Provide the (X, Y) coordinate of the cell's center where the given text is located.  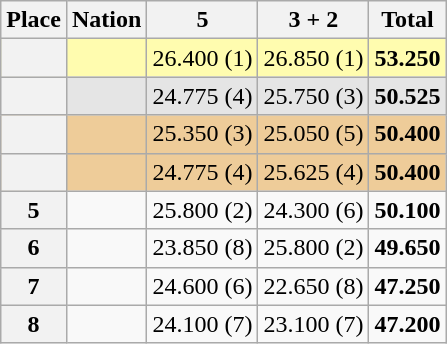
22.650 (8) (314, 286)
24.100 (7) (202, 324)
24.600 (6) (202, 286)
Total (408, 20)
25.350 (3) (202, 134)
3 + 2 (314, 20)
47.200 (408, 324)
23.100 (7) (314, 324)
6 (34, 248)
49.650 (408, 248)
23.850 (8) (202, 248)
8 (34, 324)
24.300 (6) (314, 210)
50.100 (408, 210)
25.050 (5) (314, 134)
25.625 (4) (314, 172)
26.400 (1) (202, 58)
Nation (106, 20)
53.250 (408, 58)
50.525 (408, 96)
47.250 (408, 286)
25.750 (3) (314, 96)
Place (34, 20)
26.850 (1) (314, 58)
7 (34, 286)
